Capture the cell that displays the provided text and extract its [x, y] central coordinate. 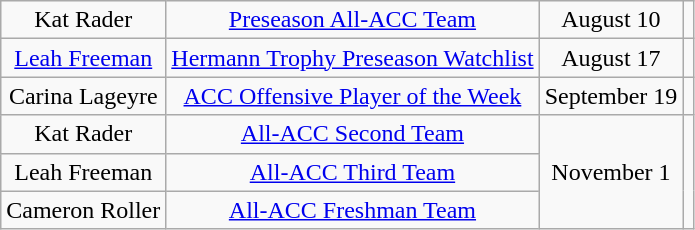
All-ACC Freshman Team [352, 210]
August 17 [611, 58]
Carina Lageyre [84, 96]
Cameron Roller [84, 210]
All-ACC Third Team [352, 172]
September 19 [611, 96]
August 10 [611, 20]
November 1 [611, 172]
ACC Offensive Player of the Week [352, 96]
All-ACC Second Team [352, 134]
Hermann Trophy Preseason Watchlist [352, 58]
Preseason All-ACC Team [352, 20]
